Return (x, y) of the center of cell containing provided text 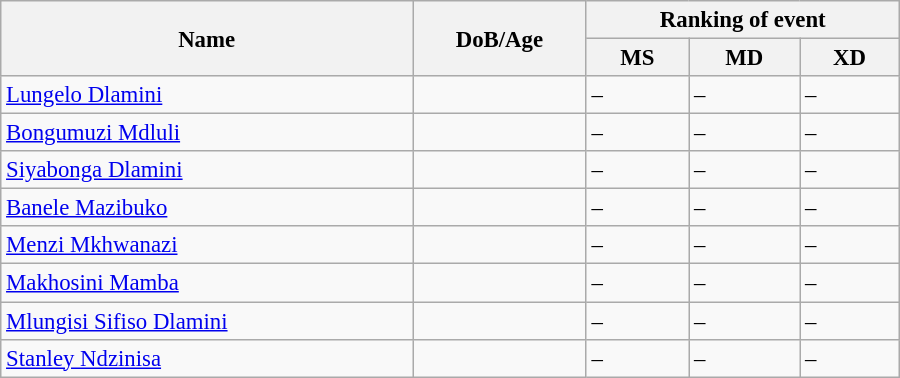
MD (744, 58)
Mlungisi Sifiso Dlamini (207, 321)
Stanley Ndzinisa (207, 358)
Menzi Mkhwanazi (207, 245)
Makhosini Mamba (207, 283)
Siyabonga Dlamini (207, 170)
Name (207, 38)
DoB/Age (500, 38)
MS (637, 58)
Bongumuzi Mdluli (207, 133)
Ranking of event (742, 20)
Lungelo Dlamini (207, 95)
XD (850, 58)
Banele Mazibuko (207, 208)
